From the cell containing the given text, extract its center point as (x, y) coordinate. 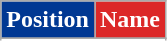
Name (130, 20)
Position (48, 20)
